From the cell containing the given text, extract its center point as (X, Y) coordinate. 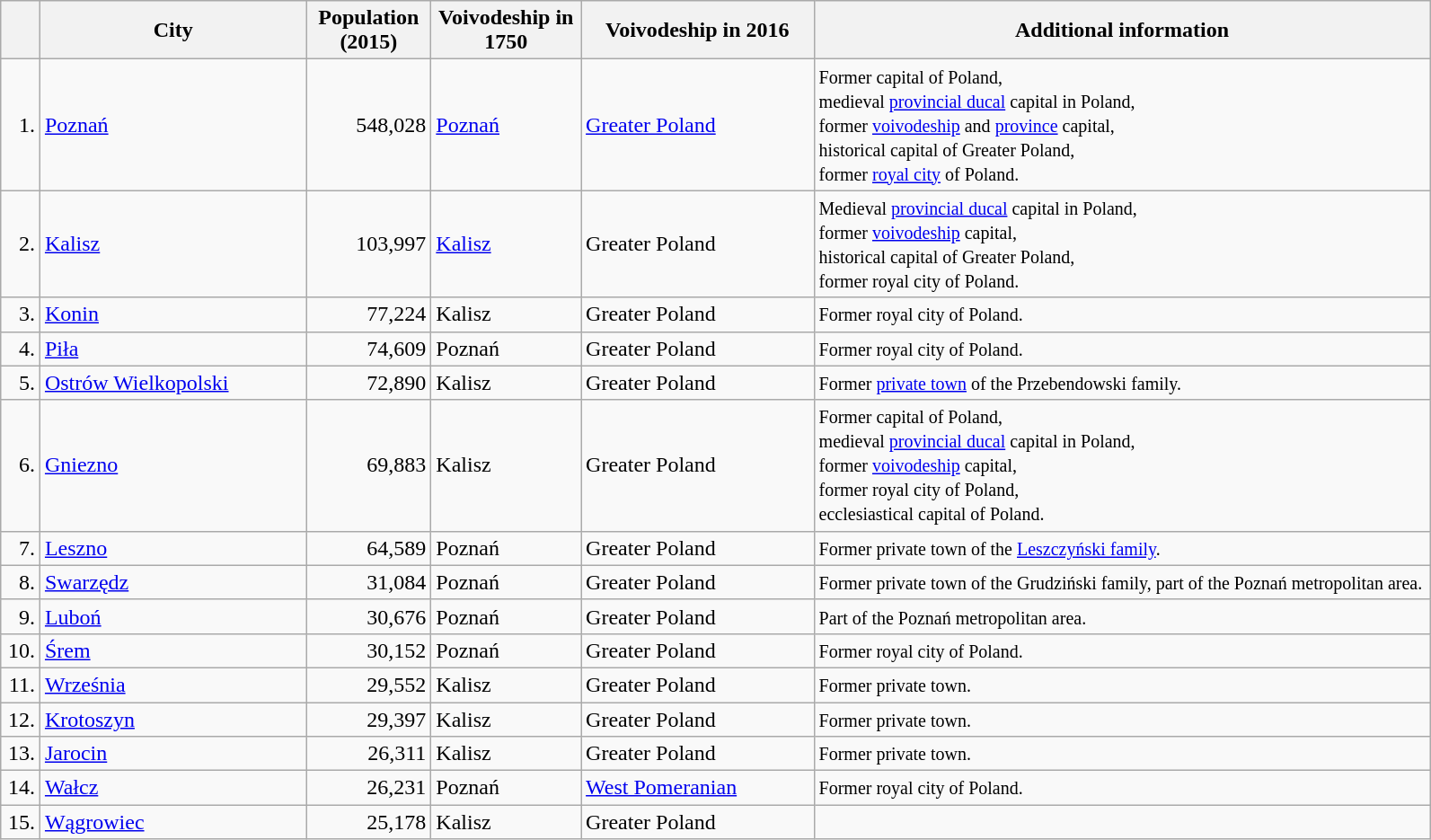
Population (2015) (368, 31)
Września (172, 685)
548,028 (368, 125)
14. (21, 788)
West Pomeranian (697, 788)
Ostrów Wielkopolski (172, 383)
69,883 (368, 465)
13. (21, 754)
Wałcz (172, 788)
Śrem (172, 650)
Wągrowiec (172, 822)
2. (21, 244)
Luboń (172, 616)
9. (21, 616)
74,609 (368, 349)
5. (21, 383)
64,589 (368, 548)
25,178 (368, 822)
15. (21, 822)
Medieval provincial ducal capital in Poland,former voivodeship capital,historical capital of Greater Poland,former royal city of Poland. (1122, 244)
Former private town of the Przebendowski family. (1122, 383)
6. (21, 465)
Voivodeship in 1750 (507, 31)
Part of the Poznań metropolitan area. (1122, 616)
26,311 (368, 754)
Former private town of the Leszczyński family. (1122, 548)
Additional information (1122, 31)
72,890 (368, 383)
Former private town of the Grudziński family, part of the Poznań metropolitan area. (1122, 582)
7. (21, 548)
77,224 (368, 314)
Krotoszyn (172, 720)
4. (21, 349)
Konin (172, 314)
31,084 (368, 582)
1. (21, 125)
Swarzędz (172, 582)
3. (21, 314)
Piła (172, 349)
30,152 (368, 650)
12. (21, 720)
City (172, 31)
Voivodeship in 2016 (697, 31)
Gniezno (172, 465)
8. (21, 582)
Jarocin (172, 754)
29,397 (368, 720)
11. (21, 685)
29,552 (368, 685)
26,231 (368, 788)
103,997 (368, 244)
30,676 (368, 616)
10. (21, 650)
Leszno (172, 548)
